Provide the (X, Y) coordinate of the cell's center where the given text is located.  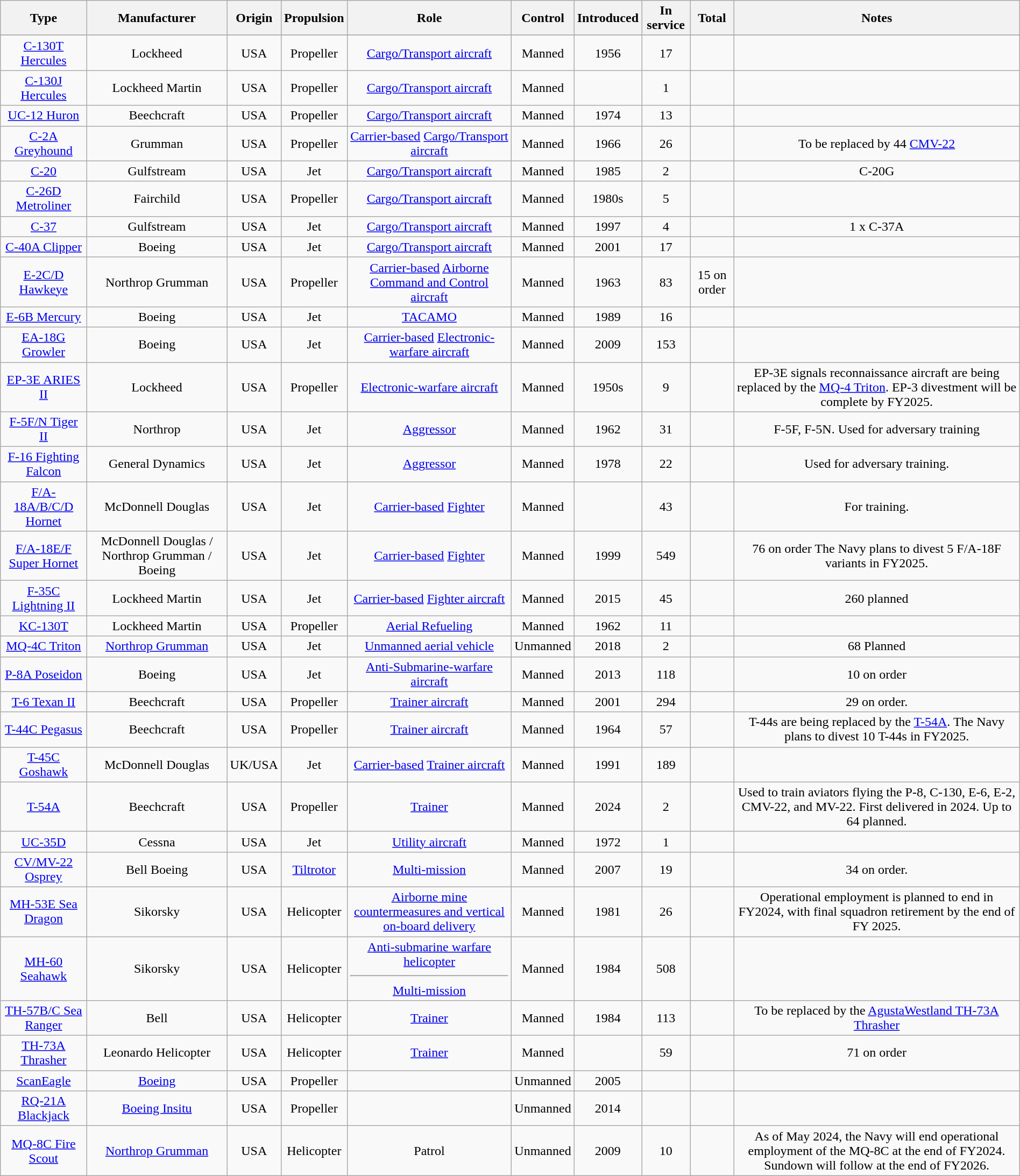
Bell (157, 1018)
1985 (608, 171)
C-2A Greyhound (44, 143)
T-44s are being replaced by the T-54A. The Navy plans to divest 10 T-44s in FY2025. (877, 729)
TH-73A Thrasher (44, 1053)
T-45C Goshawk (44, 765)
1 x C-37A (877, 226)
1980s (608, 199)
EA-18G Growler (44, 344)
13 (666, 116)
1956 (608, 53)
68 Planned (877, 646)
Utility aircraft (429, 842)
C-130J Hercules (44, 88)
34 on order. (877, 869)
Carrier-based Airborne Command and Control aircraft (429, 282)
Patrol (429, 1151)
1997 (608, 226)
T-6 Texan II (44, 702)
Multi-mission (429, 869)
5 (666, 199)
MH-60 Seahawk (44, 969)
76 on order The Navy plans to divest 5 F/A-18F variants in FY2025. (877, 556)
Anti-submarine warfare helicopterMulti-mission (429, 969)
1981 (608, 911)
TACAMO (429, 317)
16 (666, 317)
MQ-8C Fire Scout (44, 1151)
UC-12 Huron (44, 116)
2013 (608, 674)
118 (666, 674)
Leonardo Helicopter (157, 1053)
22 (666, 465)
2024 (608, 807)
MH-53E Sea Dragon (44, 911)
UK/USA (254, 765)
1964 (608, 729)
F-5F/N Tiger II (44, 429)
F-35C Lightning II (44, 598)
113 (666, 1018)
Control (543, 18)
83 (666, 282)
Notes (877, 18)
For training. (877, 507)
10 (666, 1151)
General Dynamics (157, 465)
P-8A Poseidon (44, 674)
Manufacturer (157, 18)
1950s (608, 387)
Used for adversary training. (877, 465)
EP-3E ARIES II (44, 387)
2015 (608, 598)
Carrier-based Cargo/Transport aircraft (429, 143)
549 (666, 556)
Bell Boeing (157, 869)
C-20G (877, 171)
As of May 2024, the Navy will end operational employment of the MQ-8C at the end of FY2024. Sundown will follow at the end of FY2026. (877, 1151)
45 (666, 598)
To be replaced by the AgustaWestland TH-73A Thrasher (877, 1018)
153 (666, 344)
2005 (608, 1081)
59 (666, 1053)
Type (44, 18)
10 on order (877, 674)
189 (666, 765)
Carrier-based Electronic-warfare aircraft (429, 344)
C-130T Hercules (44, 53)
E-6B Mercury (44, 317)
F-5F, F-5N. Used for adversary training (877, 429)
Aerial Refueling (429, 626)
260 planned (877, 598)
ScanEagle (44, 1081)
1966 (608, 143)
Propulsion (314, 18)
1989 (608, 317)
TH-57B/C Sea Ranger (44, 1018)
Unmanned aerial vehicle (429, 646)
Boeing Insitu (157, 1109)
KC-130T (44, 626)
RQ-21A Blackjack (44, 1109)
11 (666, 626)
C-40A Clipper (44, 247)
T-44C Pegasus (44, 729)
C-37 (44, 226)
71 on order (877, 1053)
2018 (608, 646)
E-2C/D Hawkeye (44, 282)
2007 (608, 869)
MQ-4C Triton (44, 646)
Anti-Submarine-warfare aircraft (429, 674)
2014 (608, 1109)
Used to train aviators flying the P-8, C-130, E-6, E-2, CMV-22, and MV-22. First delivered in 2024. Up to 64 planned. (877, 807)
Carrier-based Trainer aircraft (429, 765)
4 (666, 226)
F-16 Fighting Falcon (44, 465)
Tiltrotor (314, 869)
EP-3E signals reconnaissance aircraft are being replaced by the MQ-4 Triton. EP-3 divestment will be complete by FY2025. (877, 387)
Northrop (157, 429)
McDonnell Douglas / Northrop Grumman / Boeing (157, 556)
Total (712, 18)
T-54A (44, 807)
1974 (608, 116)
9 (666, 387)
1991 (608, 765)
F/A-18E/F Super Hornet (44, 556)
57 (666, 729)
1972 (608, 842)
Grumman (157, 143)
294 (666, 702)
Operational employment is planned to end in FY2024, with final squadron retirement by the end of FY 2025. (877, 911)
Electronic-warfare aircraft (429, 387)
C-20 (44, 171)
CV/MV-22 Osprey (44, 869)
In service (666, 18)
19 (666, 869)
29 on order. (877, 702)
Introduced (608, 18)
1999 (608, 556)
Role (429, 18)
1978 (608, 465)
15 on order (712, 282)
UC-35D (44, 842)
508 (666, 969)
31 (666, 429)
To be replaced by 44 CMV-22 (877, 143)
C-26D Metroliner (44, 199)
F/A-18A/B/C/D Hornet (44, 507)
Carrier-based Fighter aircraft (429, 598)
Airborne mine countermeasures and vertical on-board delivery (429, 911)
1963 (608, 282)
Origin (254, 18)
Fairchild (157, 199)
43 (666, 507)
Cessna (157, 842)
